Output the [x, y] coordinate of the center of the cell containing the given text.  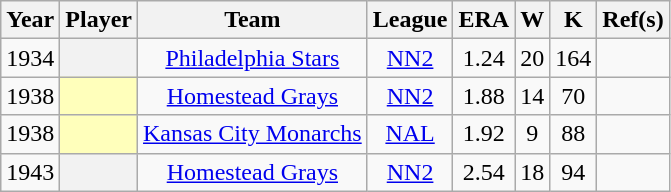
1943 [30, 172]
1.24 [484, 58]
1934 [30, 58]
9 [532, 134]
W [532, 20]
Team [253, 20]
Player [99, 20]
88 [574, 134]
League [410, 20]
70 [574, 96]
14 [532, 96]
Kansas City Monarchs [253, 134]
2.54 [484, 172]
1.92 [484, 134]
164 [574, 58]
20 [532, 58]
94 [574, 172]
ERA [484, 20]
K [574, 20]
1.88 [484, 96]
Philadelphia Stars [253, 58]
NAL [410, 134]
Year [30, 20]
18 [532, 172]
Ref(s) [633, 20]
